Detect which cell encompasses the target text, then output its [x, y] center coordinate. 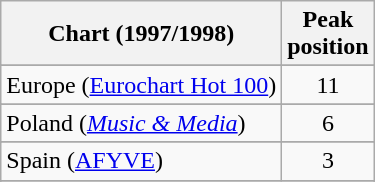
Spain (AFYVE) [142, 161]
6 [328, 123]
3 [328, 161]
Peakposition [328, 34]
11 [328, 85]
Poland (Music & Media) [142, 123]
Chart (1997/1998) [142, 34]
Europe (Eurochart Hot 100) [142, 85]
